Pinpoint the cell where the given text exists, returning its (x, y) midpoint coordinate. 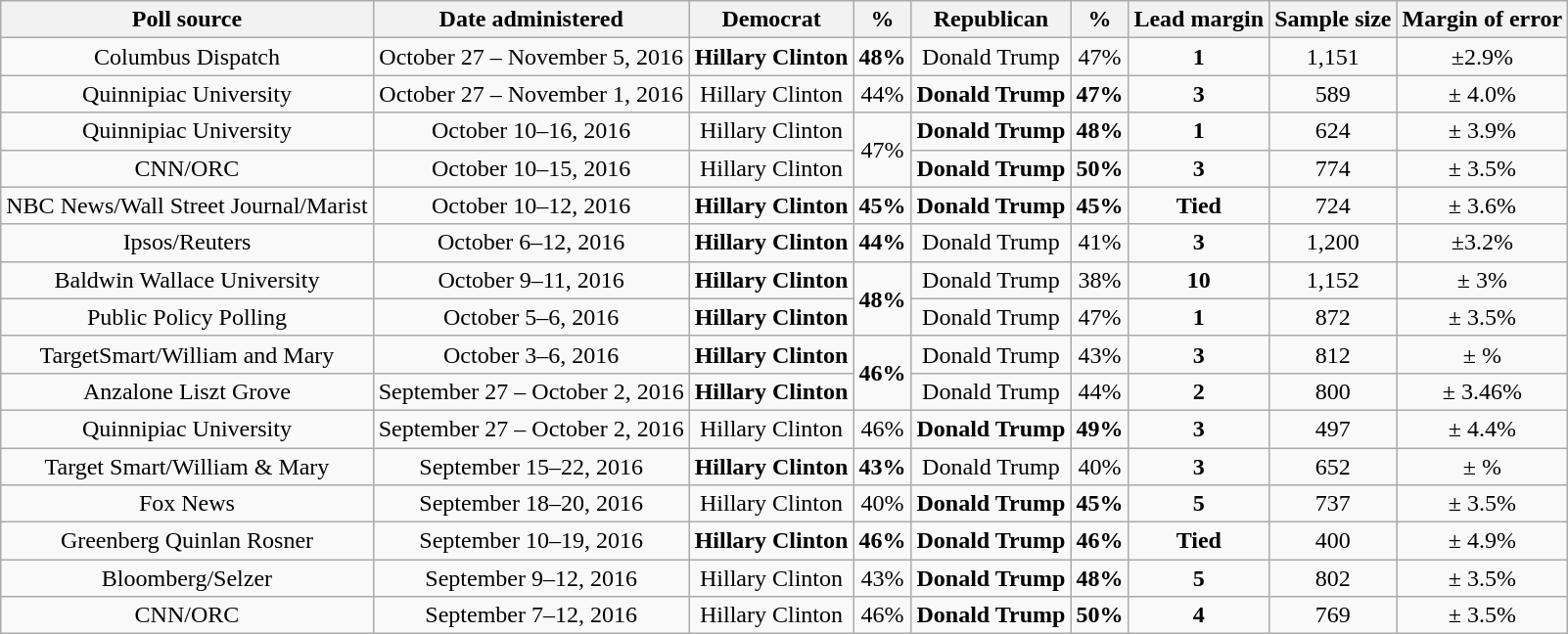
802 (1333, 578)
Democrat (771, 20)
Margin of error (1482, 20)
800 (1333, 391)
1,152 (1333, 280)
652 (1333, 467)
± 3.6% (1482, 205)
724 (1333, 205)
10 (1199, 280)
737 (1333, 504)
±3.2% (1482, 243)
1,151 (1333, 57)
872 (1333, 317)
September 15–22, 2016 (530, 467)
Ipsos/Reuters (187, 243)
Poll source (187, 20)
Anzalone Liszt Grove (187, 391)
October 27 – November 1, 2016 (530, 94)
± 3.9% (1482, 131)
41% (1100, 243)
769 (1333, 615)
Greenberg Quinlan Rosner (187, 541)
589 (1333, 94)
± 3% (1482, 280)
4 (1199, 615)
October 10–15, 2016 (530, 168)
Date administered (530, 20)
October 6–12, 2016 (530, 243)
497 (1333, 429)
Bloomberg/Selzer (187, 578)
49% (1100, 429)
Lead margin (1199, 20)
400 (1333, 541)
1,200 (1333, 243)
Columbus Dispatch (187, 57)
624 (1333, 131)
NBC News/Wall Street Journal/Marist (187, 205)
Baldwin Wallace University (187, 280)
Republican (991, 20)
October 27 – November 5, 2016 (530, 57)
October 10–16, 2016 (530, 131)
September 18–20, 2016 (530, 504)
±2.9% (1482, 57)
October 3–6, 2016 (530, 354)
774 (1333, 168)
Target Smart/William & Mary (187, 467)
Sample size (1333, 20)
September 10–19, 2016 (530, 541)
October 5–6, 2016 (530, 317)
812 (1333, 354)
TargetSmart/William and Mary (187, 354)
October 10–12, 2016 (530, 205)
September 9–12, 2016 (530, 578)
± 3.46% (1482, 391)
September 7–12, 2016 (530, 615)
± 4.9% (1482, 541)
2 (1199, 391)
October 9–11, 2016 (530, 280)
± 4.0% (1482, 94)
Fox News (187, 504)
± 4.4% (1482, 429)
38% (1100, 280)
Public Policy Polling (187, 317)
